Return [x, y] of the center of cell containing provided text 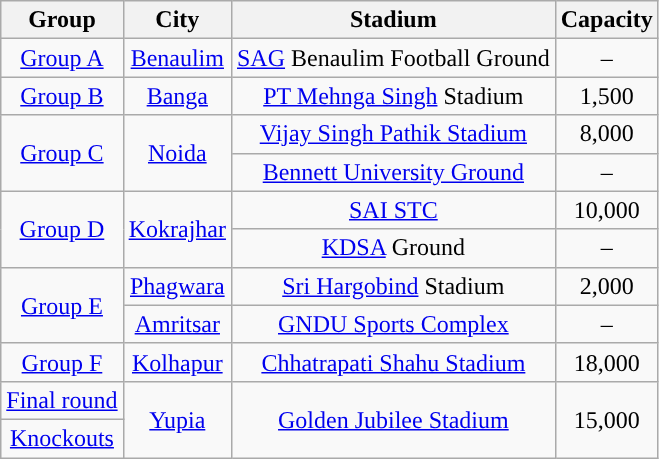
Group F [62, 362]
KDSA Ground [393, 248]
Noida [177, 153]
SAG Benaulim Football Ground [393, 58]
Stadium [393, 20]
Capacity [606, 20]
Kokrajhar [177, 229]
8,000 [606, 134]
Yupia [177, 419]
Banga [177, 96]
Group A [62, 58]
PT Mehnga Singh Stadium [393, 96]
Phagwara [177, 286]
Group E [62, 305]
Vijay Singh Pathik Stadium [393, 134]
Bennett University Ground [393, 172]
15,000 [606, 419]
Knockouts [62, 438]
1,500 [606, 96]
Group B [62, 96]
Final round [62, 400]
Golden Jubilee Stadium [393, 419]
Amritsar [177, 324]
Group C [62, 153]
Sri Hargobind Stadium [393, 286]
Kolhapur [177, 362]
18,000 [606, 362]
Group D [62, 229]
GNDU Sports Complex [393, 324]
2,000 [606, 286]
City [177, 20]
Chhatrapati Shahu Stadium [393, 362]
10,000 [606, 210]
Group [62, 20]
SAI STC [393, 210]
Benaulim [177, 58]
